Scan for the cell matching the given text and deliver its [X, Y] coordinate at center. 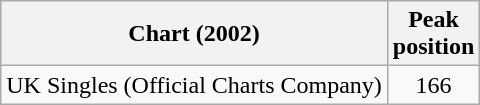
166 [433, 85]
Chart (2002) [194, 34]
UK Singles (Official Charts Company) [194, 85]
Peakposition [433, 34]
